Output the (X, Y) coordinate of the center of the cell containing the given text.  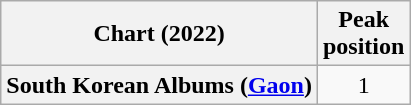
1 (363, 85)
Chart (2022) (160, 34)
Peakposition (363, 34)
South Korean Albums (Gaon) (160, 85)
